Find where the given text appears and provide that cell's center as (x, y) coordinate. 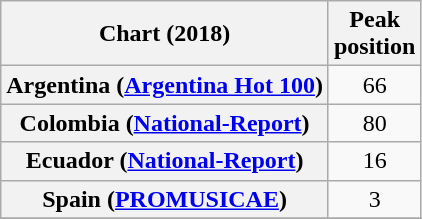
66 (374, 85)
3 (374, 199)
Ecuador (National-Report) (165, 161)
Chart (2018) (165, 34)
80 (374, 123)
16 (374, 161)
Argentina (Argentina Hot 100) (165, 85)
Spain (PROMUSICAE) (165, 199)
Peakposition (374, 34)
Colombia (National-Report) (165, 123)
